Scan for the cell matching the given text and deliver its (x, y) coordinate at center. 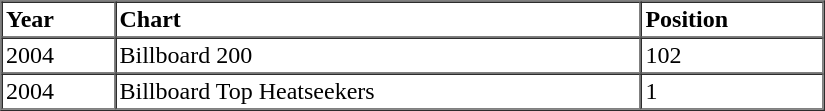
Position (732, 20)
Chart (378, 20)
102 (732, 56)
Billboard 200 (378, 56)
Year (58, 20)
1 (732, 92)
Billboard Top Heatseekers (378, 92)
